Capture the cell that displays the provided text and extract its (x, y) central coordinate. 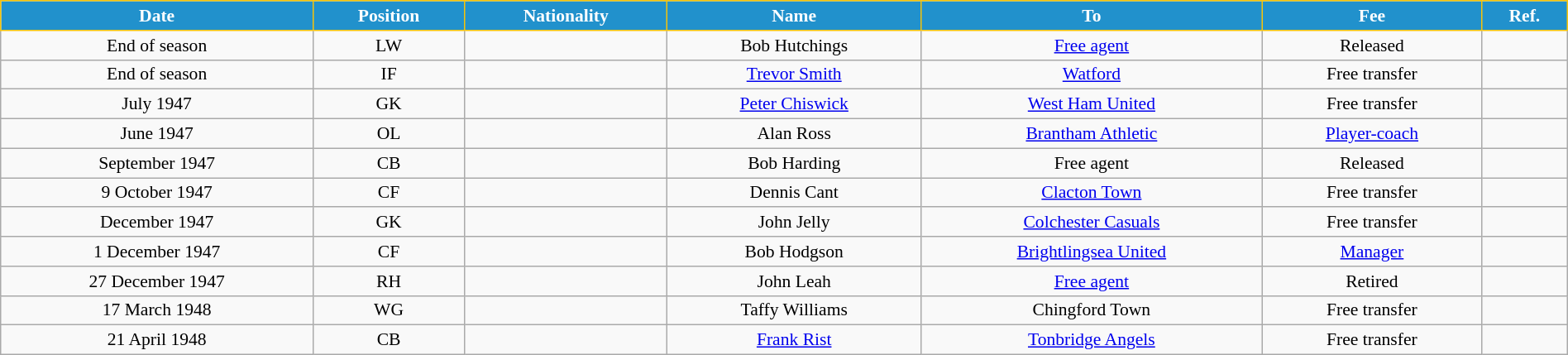
Brightlingsea United (1092, 252)
July 1947 (157, 104)
Retired (1371, 281)
Position (389, 16)
17 March 1948 (157, 310)
Watford (1092, 74)
1 December 1947 (157, 252)
21 April 1948 (157, 340)
Colchester Casuals (1092, 223)
December 1947 (157, 223)
Bob Hutchings (794, 46)
RH (389, 281)
Ref. (1524, 16)
Bob Hodgson (794, 252)
OL (389, 134)
West Ham United (1092, 104)
Date (157, 16)
Fee (1371, 16)
27 December 1947 (157, 281)
LW (389, 46)
Peter Chiswick (794, 104)
To (1092, 16)
John Jelly (794, 223)
WG (389, 310)
Player-coach (1371, 134)
Chingford Town (1092, 310)
Taffy Williams (794, 310)
Manager (1371, 252)
Name (794, 16)
Dennis Cant (794, 193)
Nationality (566, 16)
Trevor Smith (794, 74)
Bob Harding (794, 163)
September 1947 (157, 163)
Clacton Town (1092, 193)
Tonbridge Angels (1092, 340)
9 October 1947 (157, 193)
Frank Rist (794, 340)
June 1947 (157, 134)
John Leah (794, 281)
IF (389, 74)
Alan Ross (794, 134)
Brantham Athletic (1092, 134)
